From the cell containing the given text, extract its center point as [x, y] coordinate. 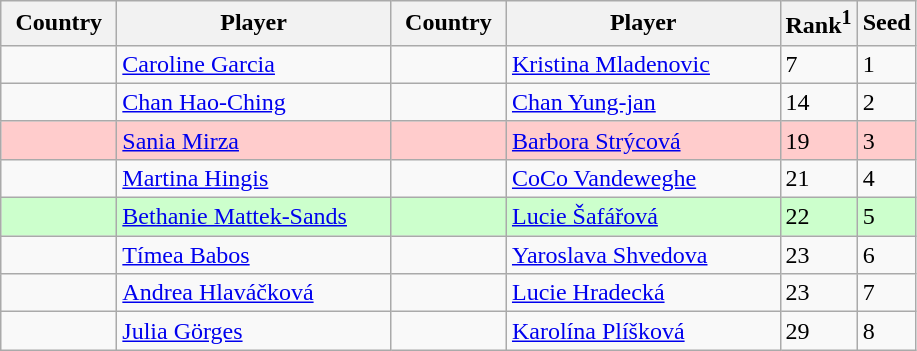
3 [886, 140]
1 [886, 64]
2 [886, 102]
Sania Mirza [254, 140]
Lucie Šafářová [643, 217]
Chan Yung-jan [643, 102]
21 [818, 178]
Andrea Hlaváčková [254, 293]
Yaroslava Shvedova [643, 255]
Caroline Garcia [254, 64]
5 [886, 217]
19 [818, 140]
Martina Hingis [254, 178]
Lucie Hradecká [643, 293]
Rank1 [818, 24]
Barbora Strýcová [643, 140]
Seed [886, 24]
14 [818, 102]
29 [818, 331]
CoCo Vandeweghe [643, 178]
22 [818, 217]
6 [886, 255]
Chan Hao-Ching [254, 102]
4 [886, 178]
Bethanie Mattek-Sands [254, 217]
Julia Görges [254, 331]
Kristina Mladenovic [643, 64]
Karolína Plíšková [643, 331]
Tímea Babos [254, 255]
8 [886, 331]
